Return [x, y] of the center of cell containing provided text 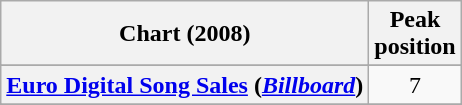
7 [415, 85]
Chart (2008) [185, 34]
Euro Digital Song Sales (Billboard) [185, 85]
Peakposition [415, 34]
